Provide the [x, y] coordinate of the cell's center where the given text is located.  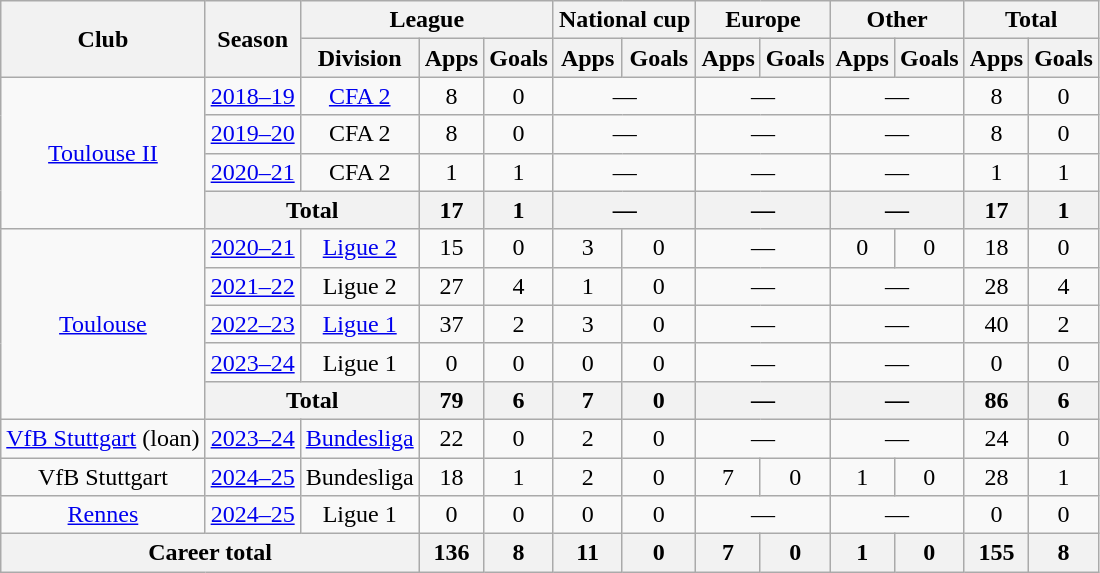
Toulouse [103, 324]
2018–19 [252, 96]
22 [451, 438]
Europe [763, 20]
79 [451, 400]
2021–22 [252, 286]
2022–23 [252, 324]
Career total [210, 553]
Division [360, 58]
Rennes [103, 515]
Toulouse II [103, 153]
40 [996, 324]
27 [451, 286]
League [426, 20]
2019–20 [252, 134]
VfB Stuttgart (loan) [103, 438]
Season [252, 39]
VfB Stuttgart [103, 477]
24 [996, 438]
155 [996, 553]
Other [897, 20]
136 [451, 553]
86 [996, 400]
37 [451, 324]
Club [103, 39]
11 [587, 553]
15 [451, 248]
National cup [624, 20]
